Find where the given text appears and provide that cell's center as [X, Y] coordinate. 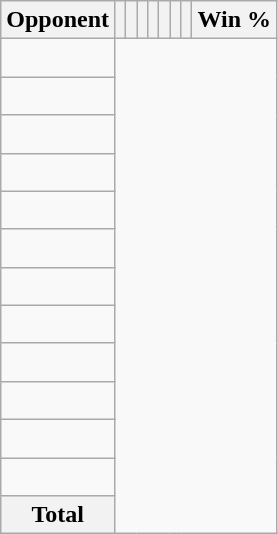
Win % [234, 20]
Opponent [58, 20]
Total [58, 515]
